From the cell containing the given text, extract its center point as [x, y] coordinate. 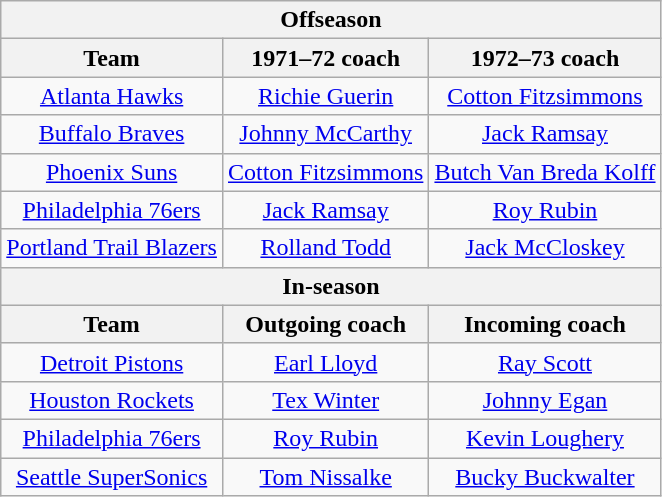
Bucky Buckwalter [545, 477]
Kevin Loughery [545, 438]
Earl Lloyd [325, 362]
Outgoing coach [325, 324]
Atlanta Hawks [112, 96]
Johnny Egan [545, 400]
Detroit Pistons [112, 362]
Rolland Todd [325, 248]
Houston Rockets [112, 400]
Incoming coach [545, 324]
Butch Van Breda Kolff [545, 172]
Jack McCloskey [545, 248]
Tom Nissalke [325, 477]
Portland Trail Blazers [112, 248]
Ray Scott [545, 362]
In-season [331, 286]
Offseason [331, 20]
Seattle SuperSonics [112, 477]
Tex Winter [325, 400]
1971–72 coach [325, 58]
Richie Guerin [325, 96]
Phoenix Suns [112, 172]
Johnny McCarthy [325, 134]
Buffalo Braves [112, 134]
1972–73 coach [545, 58]
